Detect which cell encompasses the target text, then output its [x, y] center coordinate. 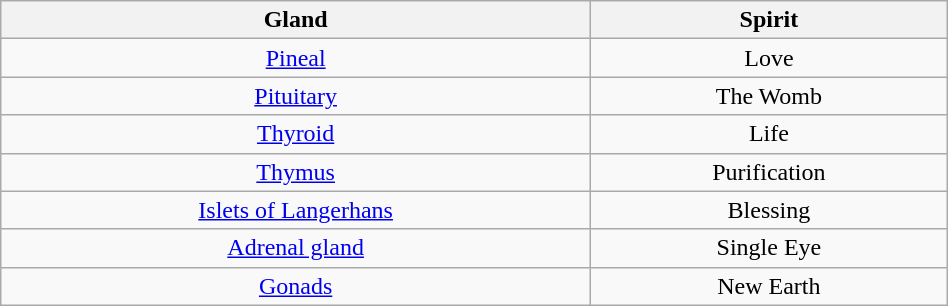
Gland [296, 20]
Pineal [296, 58]
Life [770, 134]
Islets of Langerhans [296, 210]
The Womb [770, 96]
Pituitary [296, 96]
Thymus [296, 172]
Spirit [770, 20]
Single Eye [770, 248]
Thyroid [296, 134]
Purification [770, 172]
Blessing [770, 210]
Gonads [296, 286]
Adrenal gland [296, 248]
Love [770, 58]
New Earth [770, 286]
